Detect which cell encompasses the target text, then output its (x, y) center coordinate. 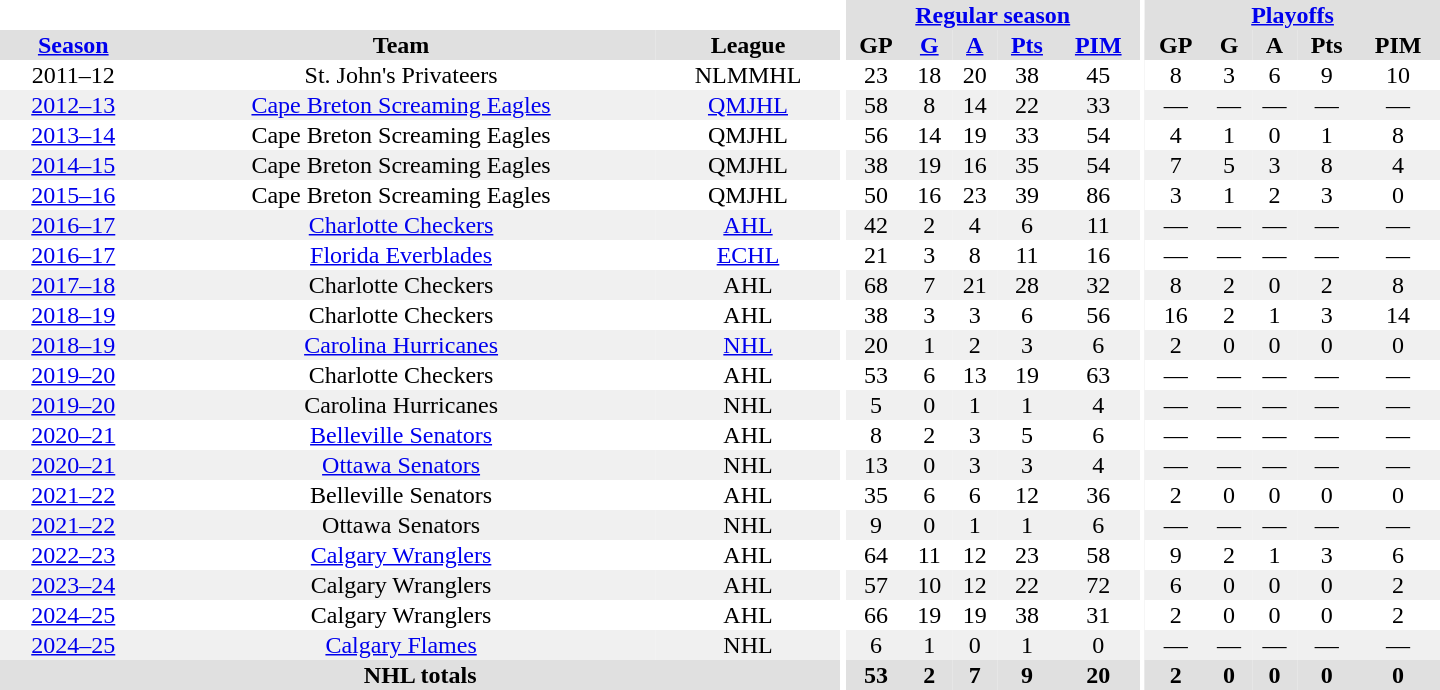
Team (402, 45)
28 (1028, 285)
League (748, 45)
57 (876, 585)
36 (1098, 495)
Season (74, 45)
Playoffs (1292, 15)
50 (876, 195)
66 (876, 615)
39 (1028, 195)
Regular season (992, 15)
2011–12 (74, 75)
72 (1098, 585)
2017–18 (74, 285)
2022–23 (74, 555)
2023–24 (74, 585)
2014–15 (74, 165)
NLMMHL (748, 75)
63 (1098, 375)
Calgary Flames (402, 645)
64 (876, 555)
St. John's Privateers (402, 75)
42 (876, 225)
31 (1098, 615)
2013–14 (74, 135)
NHL totals (420, 675)
45 (1098, 75)
Florida Everblades (402, 255)
86 (1098, 195)
32 (1098, 285)
68 (876, 285)
18 (930, 75)
2015–16 (74, 195)
2012–13 (74, 105)
ECHL (748, 255)
